Extract the (X, Y) coordinate from the center of the cell holding the provided text.  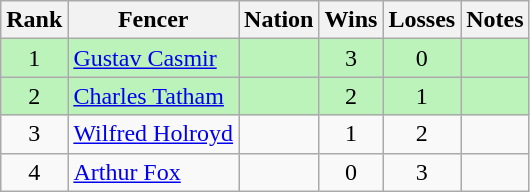
Notes (495, 20)
Charles Tatham (154, 96)
Wilfred Holroyd (154, 134)
Arthur Fox (154, 172)
Nation (279, 20)
Gustav Casmir (154, 58)
4 (34, 172)
Fencer (154, 20)
Wins (351, 20)
Losses (422, 20)
Rank (34, 20)
